Detect which cell encompasses the target text, then output its (X, Y) center coordinate. 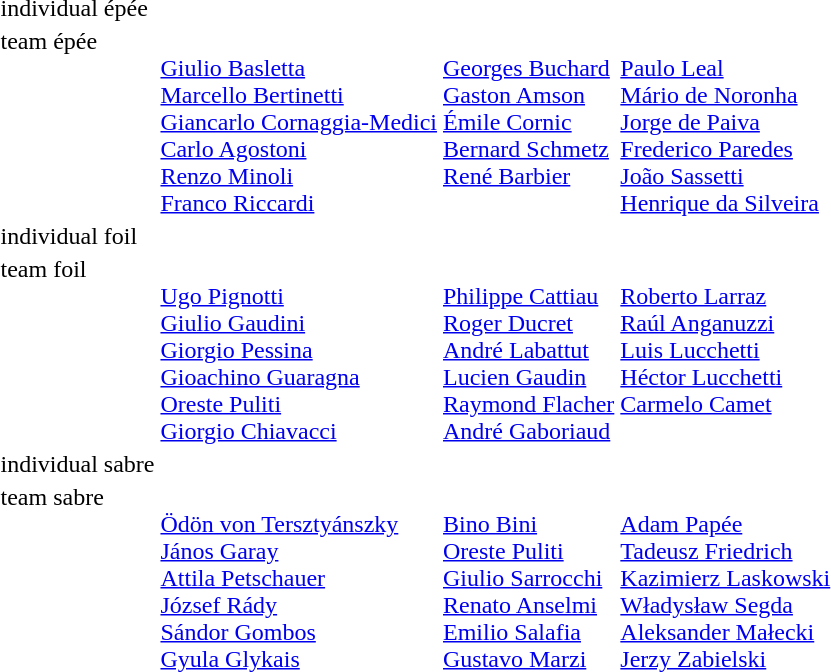
Georges BuchardGaston AmsonÉmile CornicBernard SchmetzRené Barbier (529, 122)
Giulio BaslettaMarcello BertinettiGiancarlo Cornaggia-MediciCarlo AgostoniRenzo MinoliFranco Riccardi (299, 122)
Ugo PignottiGiulio GaudiniGiorgio PessinaGioachino GuaragnaOreste PulitiGiorgio Chiavacci (299, 350)
Philippe CattiauRoger DucretAndré LabattutLucien GaudinRaymond FlacherAndré Gaboriaud (529, 350)
